Extract the [x, y] coordinate from the center of the cell holding the provided text.  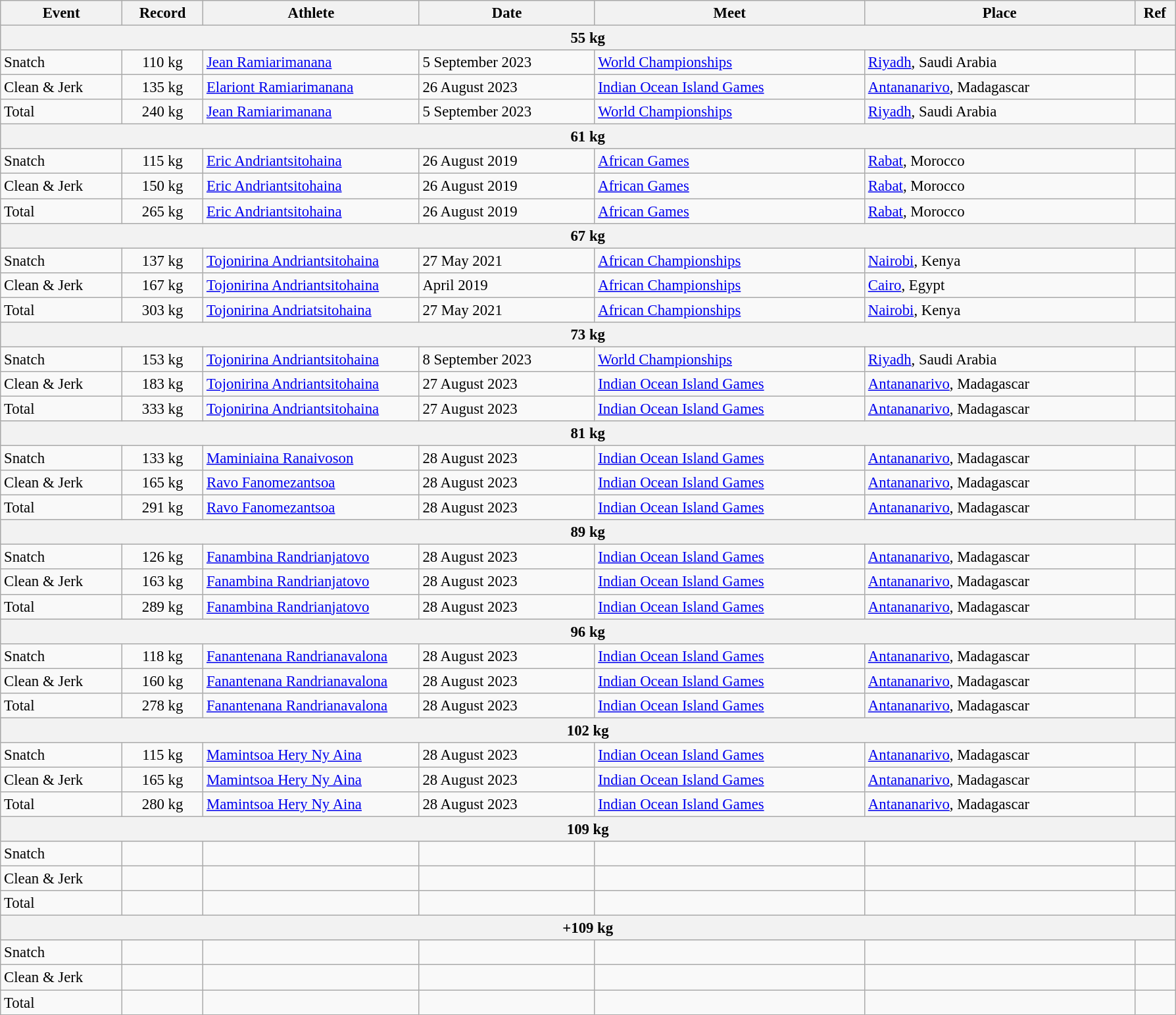
73 kg [588, 335]
Date [506, 13]
61 kg [588, 137]
183 kg [162, 384]
96 kg [588, 631]
240 kg [162, 112]
Record [162, 13]
280 kg [162, 805]
Athlete [311, 13]
109 kg [588, 829]
+109 kg [588, 928]
Maminiaina Ranaivoson [311, 458]
133 kg [162, 458]
265 kg [162, 211]
Event [62, 13]
303 kg [162, 310]
81 kg [588, 433]
333 kg [162, 408]
126 kg [162, 557]
153 kg [162, 359]
167 kg [162, 285]
55 kg [588, 38]
150 kg [162, 186]
163 kg [162, 582]
8 September 2023 [506, 359]
67 kg [588, 235]
Meet [730, 13]
102 kg [588, 730]
110 kg [162, 62]
137 kg [162, 260]
Place [1000, 13]
135 kg [162, 87]
89 kg [588, 532]
Tojonirina Andriatsitohaina [311, 310]
291 kg [162, 508]
118 kg [162, 656]
289 kg [162, 607]
Elariont Ramiarimanana [311, 87]
278 kg [162, 706]
160 kg [162, 681]
Ref [1155, 13]
April 2019 [506, 285]
Cairo, Egypt [1000, 285]
26 August 2023 [506, 87]
